Determine the [x, y] coordinate at the center of the cell enclosing the given text.  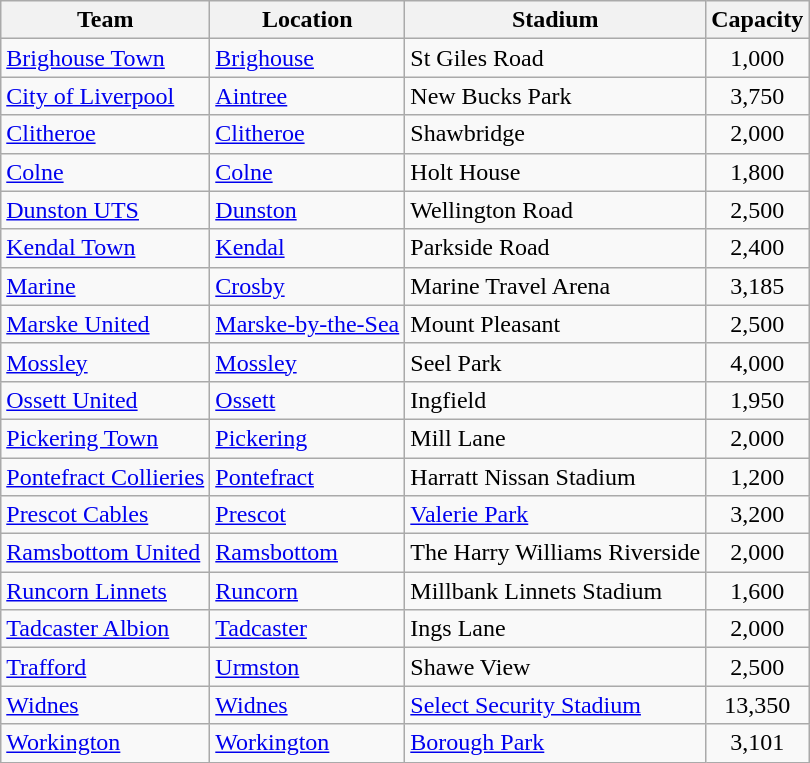
Prescot [308, 515]
1,600 [758, 591]
Capacity [758, 20]
Team [106, 20]
Mill Lane [556, 438]
Urmston [308, 667]
Select Security Stadium [556, 705]
Brighouse [308, 58]
Ossett [308, 400]
3,185 [758, 286]
Wellington Road [556, 210]
Dunston [308, 210]
Marine [106, 286]
Shawe View [556, 667]
Tadcaster Albion [106, 629]
Borough Park [556, 743]
1,950 [758, 400]
3,200 [758, 515]
Kendal Town [106, 248]
City of Liverpool [106, 96]
Pickering [308, 438]
New Bucks Park [556, 96]
1,200 [758, 477]
Kendal [308, 248]
Marske-by-the-Sea [308, 324]
Marine Travel Arena [556, 286]
Seel Park [556, 362]
Ramsbottom United [106, 553]
Stadium [556, 20]
13,350 [758, 705]
Valerie Park [556, 515]
Aintree [308, 96]
Prescot Cables [106, 515]
Dunston UTS [106, 210]
Shawbridge [556, 134]
Location [308, 20]
Pickering Town [106, 438]
Marske United [106, 324]
Crosby [308, 286]
3,101 [758, 743]
Ingfield [556, 400]
2,400 [758, 248]
Ings Lane [556, 629]
St Giles Road [556, 58]
Pontefract [308, 477]
4,000 [758, 362]
Ossett United [106, 400]
3,750 [758, 96]
Runcorn Linnets [106, 591]
Mount Pleasant [556, 324]
Tadcaster [308, 629]
Parkside Road [556, 248]
Millbank Linnets Stadium [556, 591]
Runcorn [308, 591]
Harratt Nissan Stadium [556, 477]
1,000 [758, 58]
Ramsbottom [308, 553]
Brighouse Town [106, 58]
Pontefract Collieries [106, 477]
Trafford [106, 667]
1,800 [758, 172]
The Harry Williams Riverside [556, 553]
Holt House [556, 172]
